Identify which cell holds the provided text, then report its [X, Y] central coordinate. 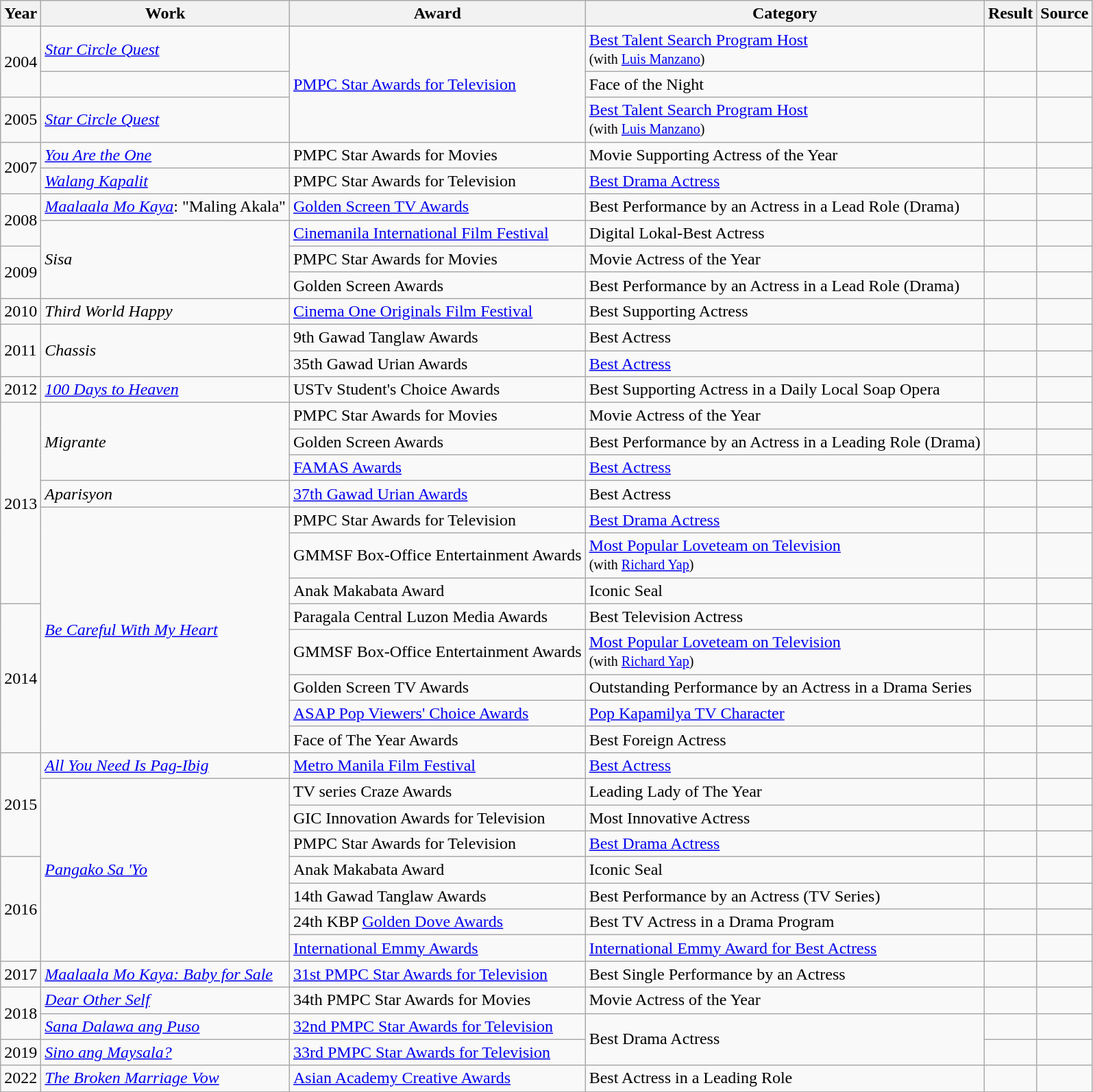
GIC Innovation Awards for Television [437, 817]
2007 [21, 168]
USTv Student's Choice Awards [437, 390]
Best Single Performance by an Actress [785, 974]
Sisa [166, 259]
2013 [21, 503]
2005 [21, 119]
2010 [21, 311]
Best Television Actress [785, 617]
2017 [21, 974]
35th Gawad Urian Awards [437, 364]
2004 [21, 62]
Asian Academy Creative Awards [437, 1078]
2012 [21, 390]
Maalaala Mo Kaya: Baby for Sale [166, 974]
Year [21, 14]
Award [437, 14]
Face of The Year Awards [437, 739]
33rd PMPC Star Awards for Television [437, 1052]
Digital Lokal-Best Actress [785, 233]
FAMAS Awards [437, 468]
Third World Happy [166, 311]
Aparisyon [166, 494]
Movie Supporting Actress of the Year [785, 155]
2009 [21, 272]
2022 [21, 1078]
Paragala Central Luzon Media Awards [437, 617]
Best Performance by an Actress in a Leading Role (Drama) [785, 442]
All You Need Is Pag-Ibig [166, 765]
Category [785, 14]
Work [166, 14]
Best Supporting Actress in a Daily Local Soap Opera [785, 390]
100 Days to Heaven [166, 390]
2018 [21, 1013]
2014 [21, 678]
34th PMPC Star Awards for Movies [437, 1000]
Source [1065, 14]
Pangako Sa 'Yo [166, 869]
Pop Kapamilya TV Character [785, 713]
2016 [21, 909]
Best TV Actress in a Drama Program [785, 922]
Walang Kapalit [166, 181]
Face of the Night [785, 84]
International Emmy Award for Best Actress [785, 948]
Chassis [166, 350]
2019 [21, 1052]
32nd PMPC Star Awards for Television [437, 1026]
Result [1010, 14]
Leading Lady of The Year [785, 791]
Migrante [166, 442]
Most Innovative Actress [785, 817]
14th Gawad Tanglaw Awards [437, 896]
37th Gawad Urian Awards [437, 494]
Sana Dalawa ang Puso [166, 1026]
Sino ang Maysala? [166, 1052]
Best Supporting Actress [785, 311]
Best Performance by an Actress (TV Series) [785, 896]
Maalaala Mo Kaya: "Maling Akala" [166, 207]
2015 [21, 804]
9th Gawad Tanglaw Awards [437, 337]
Best Foreign Actress [785, 739]
ASAP Pop Viewers' Choice Awards [437, 713]
International Emmy Awards [437, 948]
Cinemanila International Film Festival [437, 233]
Be Careful With My Heart [166, 630]
2011 [21, 350]
31st PMPC Star Awards for Television [437, 974]
TV series Craze Awards [437, 791]
Dear Other Self [166, 1000]
The Broken Marriage Vow [166, 1078]
Cinema One Originals Film Festival [437, 311]
24th KBP Golden Dove Awards [437, 922]
Metro Manila Film Festival [437, 765]
You Are the One [166, 155]
Outstanding Performance by an Actress in a Drama Series [785, 687]
Best Actress in a Leading Role [785, 1078]
2008 [21, 220]
